Provide the (X, Y) coordinate of the cell's center where the given text is located.  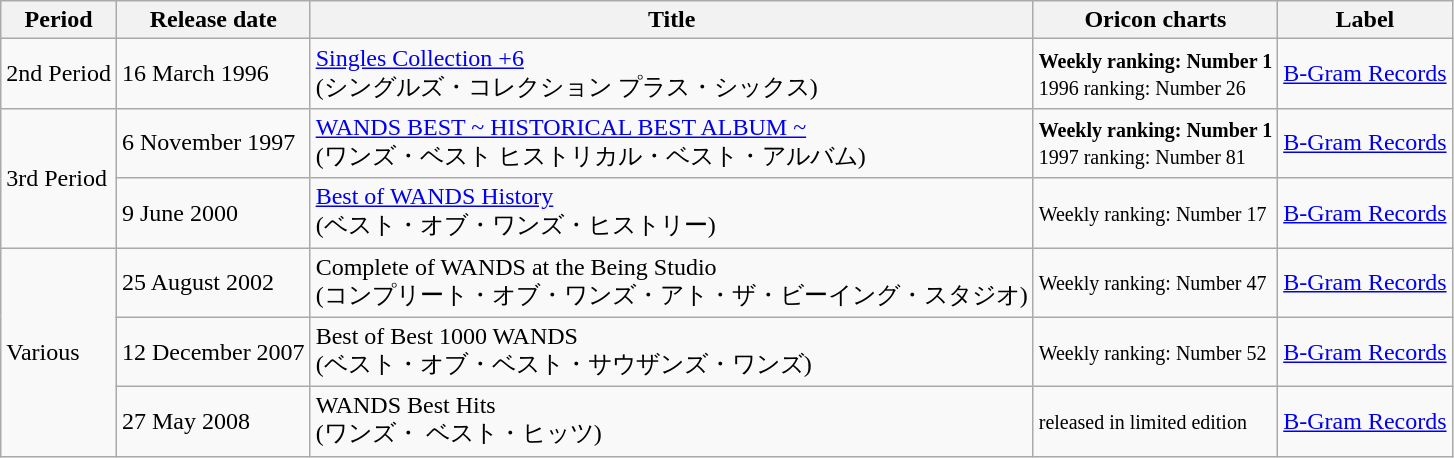
Weekly ranking: Number 11997 ranking: Number 81 (1156, 143)
16 March 1996 (213, 74)
Weekly ranking: Number 11996 ranking: Number 26 (1156, 74)
6 November 1997 (213, 143)
Complete of WANDS at the Being Studio(コンプリート・オブ・ワンズ・アト・ザ・ビーイング・スタジオ) (672, 283)
2nd Period (59, 74)
Title (672, 20)
Oricon charts (1156, 20)
25 August 2002 (213, 283)
Singles Collection +6(シングルズ・コレクション プラス・シックス) (672, 74)
Release date (213, 20)
Various (59, 352)
Best of WANDS History(ベスト・オブ・ワンズ・ヒストリー) (672, 213)
3rd Period (59, 178)
Weekly ranking: Number 52 (1156, 352)
Weekly ranking: Number 17 (1156, 213)
WANDS BEST ~ HISTORICAL BEST ALBUM ~(ワンズ・ベスト ヒストリカル・ベスト・アルバム) (672, 143)
9 June 2000 (213, 213)
12 December 2007 (213, 352)
WANDS Best Hits(ワンズ・ ベスト・ヒッツ) (672, 422)
released in limited edition (1156, 422)
Label (1365, 20)
Best of Best 1000 WANDS(ベスト・オブ・ベスト・サウザンズ・ワンズ) (672, 352)
Period (59, 20)
27 May 2008 (213, 422)
Weekly ranking: Number 47 (1156, 283)
